Provide the (x, y) coordinate of the cell's center where the given text is located.  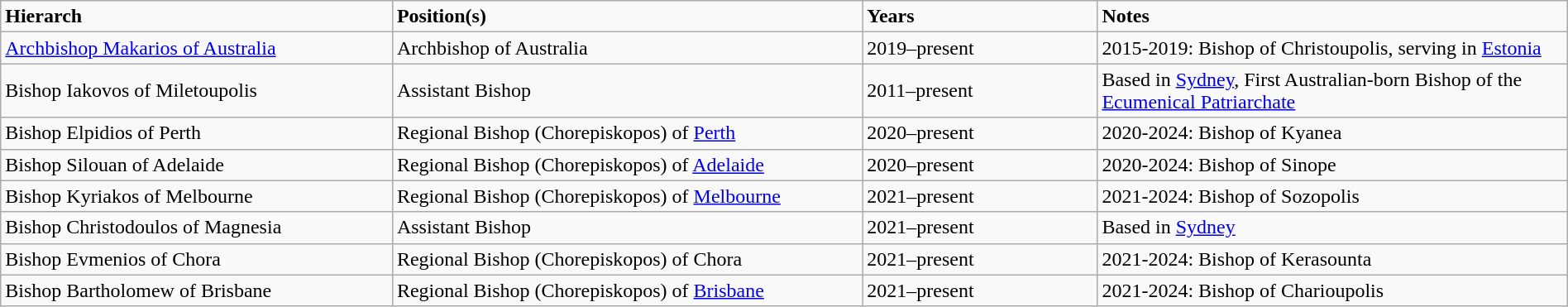
Based in Sydney, First Australian-born Bishop of the Ecumenical Patriarchate (1332, 91)
Bishop Silouan of Adelaide (197, 165)
2011–present (980, 91)
2021-2024: Bishop of Sozopolis (1332, 196)
Bishop Evmenios of Chora (197, 259)
2019–present (980, 48)
Notes (1332, 17)
2021-2024: Bishop of Charioupolis (1332, 290)
Regional Bishop (Chorepiskopos) of Perth (627, 133)
Regional Bishop (Chorepiskopos) of Brisbane (627, 290)
Based in Sydney (1332, 228)
Bishop Kyriakos of Melbourne (197, 196)
Archbishop Makarios of Australia (197, 48)
2020-2024: Bishop of Sinope (1332, 165)
Bishop Christodoulos of Magnesia (197, 228)
Bishop Elpidios of Perth (197, 133)
Regional Bishop (Chorepiskopos) of Chora (627, 259)
Hierarch (197, 17)
Archbishop of Australia (627, 48)
2015-2019: Bishop of Christoupolis, serving in Estonia (1332, 48)
2020-2024: Bishop of Kyanea (1332, 133)
Years (980, 17)
Regional Bishop (Chorepiskopos) of Adelaide (627, 165)
Regional Bishop (Chorepiskopos) of Melbourne (627, 196)
Bishop Bartholomew of Brisbane (197, 290)
2021-2024: Bishop of Kerasounta (1332, 259)
Position(s) (627, 17)
Bishop Iakovos of Miletoupolis (197, 91)
